Return the [x, y] coordinate for the center point of the cell that contains the specified text.  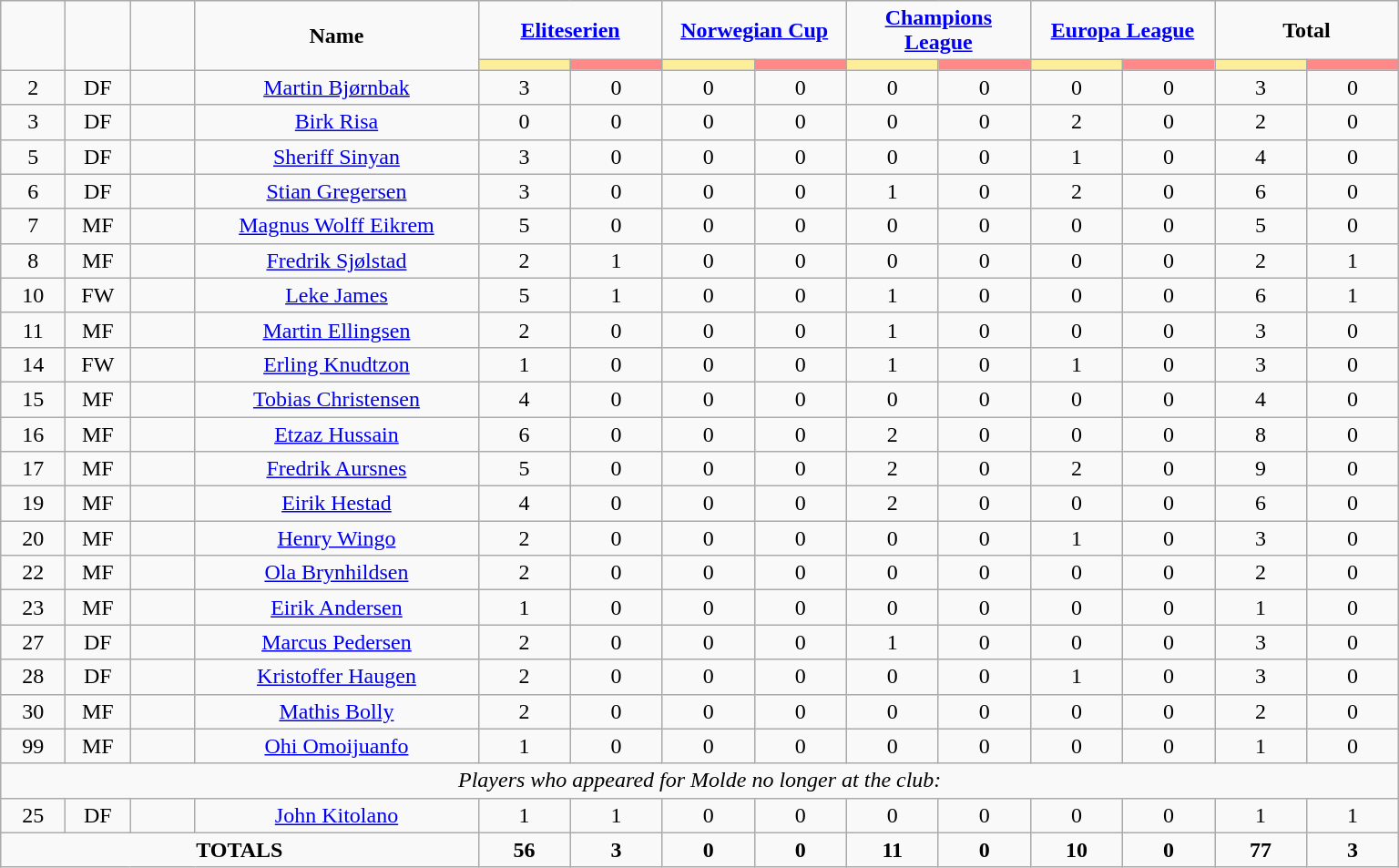
Etzaz Hussain [337, 434]
17 [33, 469]
Champions League [938, 31]
22 [33, 573]
Marcus Pedersen [337, 642]
Fredrik Aursnes [337, 469]
Birk Risa [337, 122]
9 [1261, 469]
Sheriff Sinyan [337, 157]
Total [1307, 31]
7 [33, 226]
Ohi Omoijuanfo [337, 746]
16 [33, 434]
Players who appeared for Molde no longer at the club: [699, 781]
Ola Brynhildsen [337, 573]
Tobias Christensen [337, 399]
15 [33, 399]
Mathis Bolly [337, 711]
Europa League [1122, 31]
14 [33, 364]
19 [33, 504]
77 [1261, 850]
Stian Gregersen [337, 191]
23 [33, 608]
25 [33, 815]
Martin Ellingsen [337, 330]
27 [33, 642]
Eliteserien [570, 31]
Fredrik Sjølstad [337, 260]
TOTALS [240, 850]
Martin Bjørnbak [337, 87]
Name [337, 36]
28 [33, 677]
Eirik Hestad [337, 504]
Erling Knudtzon [337, 364]
Eirik Andersen [337, 608]
Kristoffer Haugen [337, 677]
99 [33, 746]
Norwegian Cup [754, 31]
20 [33, 538]
Magnus Wolff Eikrem [337, 226]
30 [33, 711]
Leke James [337, 295]
John Kitolano [337, 815]
56 [525, 850]
Henry Wingo [337, 538]
